Return the [x, y] coordinate for the center point of the cell that contains the specified text.  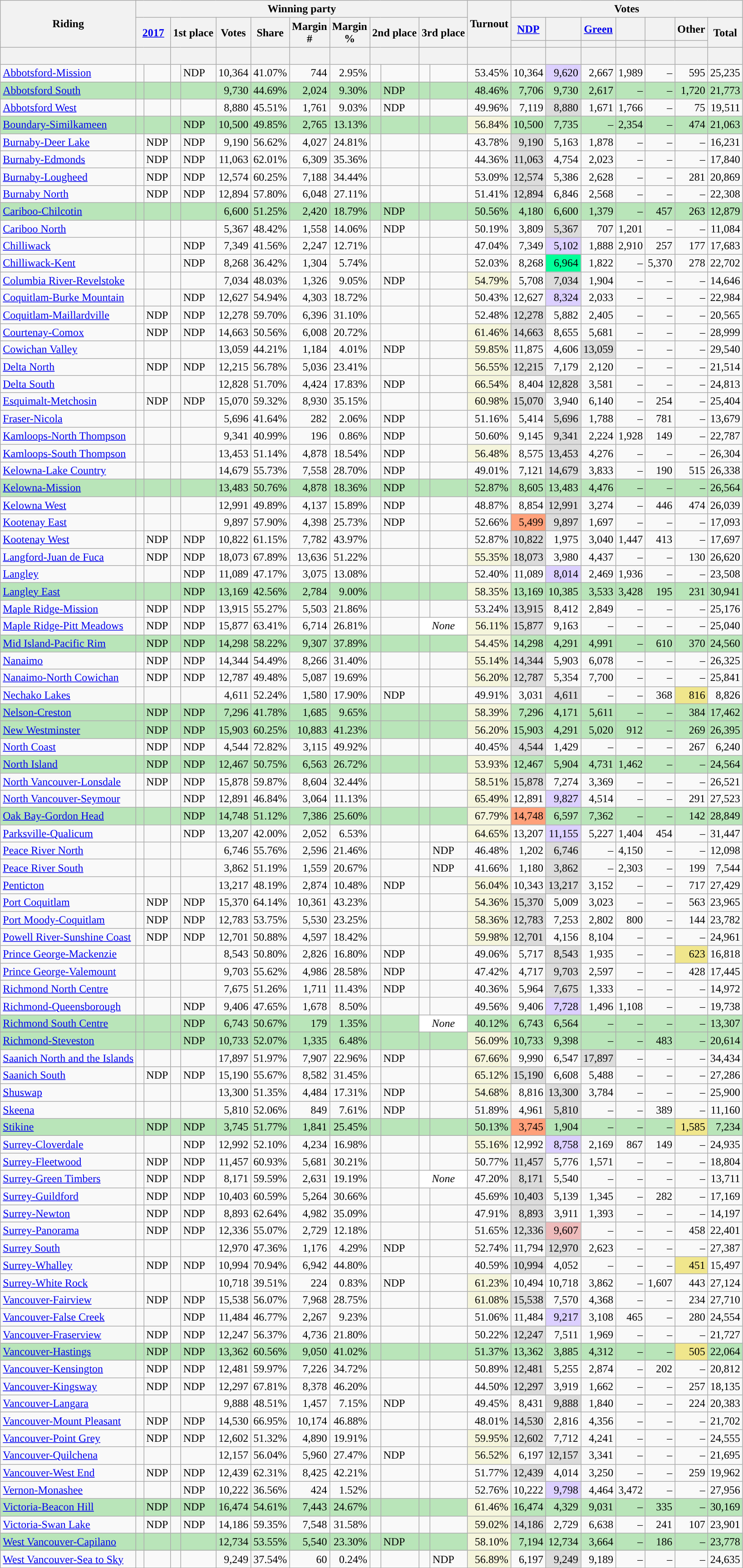
9,798 [564, 1490]
3,064 [310, 799]
50.77% [489, 1162]
41.23% [349, 730]
51.41% [489, 194]
21.80% [349, 1334]
41.02% [349, 1352]
1,326 [310, 281]
35.09% [349, 1213]
4,356 [598, 1421]
55.35% [489, 557]
8,104 [598, 937]
52.07% [271, 1040]
Richmond-Queensborough [68, 1006]
46.84% [271, 799]
3,023 [598, 902]
335 [660, 1507]
428 [691, 971]
1,935 [598, 954]
4,597 [310, 937]
4,150 [631, 851]
37.54% [271, 1559]
10,494 [528, 1282]
51.26% [271, 989]
56.07% [271, 1300]
5,370 [660, 263]
60.93% [271, 1162]
4,171 [564, 712]
4,986 [310, 971]
2,826 [310, 954]
4,484 [310, 1093]
2,420 [310, 211]
23,782 [725, 920]
42.56% [271, 592]
West Vancouver-Sea to Sky [68, 1559]
4,368 [598, 1300]
2,568 [598, 194]
58.10% [489, 1542]
20.72% [349, 332]
281 [691, 177]
49.56% [489, 1006]
42.00% [271, 833]
Coquitlam-Burke Mountain [68, 298]
52.03% [489, 263]
53.93% [489, 764]
61.08% [489, 1300]
67.66% [489, 1058]
1,333 [598, 989]
3,341 [598, 1455]
42.21% [349, 1473]
744 [310, 73]
424 [310, 1490]
7,443 [310, 1507]
41.64% [271, 419]
1,580 [310, 695]
31,447 [725, 833]
465 [631, 1317]
57.80% [271, 194]
43.78% [489, 142]
51.22% [349, 557]
9,163 [564, 626]
8,816 [528, 1093]
9.23% [349, 1317]
2,631 [310, 1179]
64.14% [271, 902]
8,655 [564, 332]
18,804 [725, 1162]
Abbotsford West [68, 108]
5,009 [564, 902]
19.91% [349, 1438]
3,075 [310, 574]
50.22% [489, 1334]
22,702 [725, 263]
67.79% [489, 816]
Total [725, 33]
59.59% [271, 1179]
3rd place [443, 33]
50.75% [271, 764]
Delta North [68, 367]
47.36% [271, 1248]
2,354 [631, 125]
8,431 [528, 1404]
3,115 [310, 747]
24,564 [725, 764]
9,620 [564, 73]
23,965 [725, 902]
25,235 [725, 73]
3,533 [598, 592]
56.09% [489, 1040]
1,176 [310, 1248]
2,816 [564, 1421]
24,555 [725, 1438]
Boundary-Similkameen [68, 125]
North Island [68, 764]
21,695 [725, 1455]
7.61% [349, 1110]
2,784 [310, 592]
2,597 [598, 971]
North Coast [68, 747]
21,727 [725, 1334]
35.15% [349, 401]
1,447 [631, 540]
4,180 [528, 211]
62.31% [271, 1473]
17.31% [349, 1093]
54.79% [489, 281]
483 [660, 1040]
2,303 [631, 868]
3,885 [564, 1352]
5,503 [310, 609]
51.70% [271, 384]
Nechako Lakes [68, 695]
North Vancouver-Lonsdale [68, 781]
18.42% [349, 937]
16,231 [725, 142]
North Vancouver-Seymour [68, 799]
41.07% [271, 73]
186 [660, 1542]
3,031 [528, 695]
4,234 [310, 1144]
47.91% [489, 1213]
West Vancouver-Capilano [68, 1542]
Surrey-White Rock [68, 1282]
17.90% [349, 695]
46.77% [271, 1317]
5,964 [528, 989]
9.00% [349, 592]
11.13% [349, 799]
5,163 [564, 142]
7,119 [528, 108]
55.73% [271, 470]
595 [691, 73]
2,120 [598, 367]
Margin% [349, 33]
53.09% [489, 177]
14,972 [725, 989]
6,309 [310, 159]
Surrey-Cloverdale [68, 1144]
Saanich South [68, 1075]
7,735 [564, 125]
67.89% [271, 557]
1,180 [528, 868]
3,108 [598, 1317]
Kelowna West [68, 505]
55.62% [271, 971]
27.11% [349, 194]
21,514 [725, 367]
22.96% [349, 1058]
11,084 [725, 228]
7,188 [310, 177]
5,717 [528, 954]
1,379 [598, 211]
49.92% [349, 747]
389 [660, 1110]
7,700 [598, 678]
47.04% [489, 246]
58.36% [489, 920]
Coquitlam-Maillardville [68, 315]
56.48% [489, 453]
5,102 [564, 246]
7,548 [310, 1524]
7,234 [725, 1127]
New Westminster [68, 730]
23.30% [349, 1542]
9.03% [349, 108]
53.75% [271, 920]
5,488 [598, 1075]
4,303 [310, 298]
849 [310, 1110]
2,849 [598, 609]
454 [660, 833]
16,818 [725, 954]
7,570 [564, 1300]
368 [660, 695]
50.89% [489, 1369]
8,582 [310, 1075]
2.06% [349, 419]
267 [691, 747]
5,499 [528, 523]
Peace River South [68, 868]
Vancouver-Point Grey [68, 1438]
1,607 [660, 1282]
57.90% [271, 523]
26,521 [725, 781]
56.52% [489, 1455]
14.06% [349, 228]
Kootenay East [68, 523]
11,875 [528, 350]
50.60% [489, 436]
1,841 [310, 1127]
800 [631, 920]
40.12% [489, 1023]
18.36% [349, 488]
49.96% [489, 108]
27,956 [725, 1490]
24,560 [725, 643]
Burnaby North [68, 194]
6,547 [564, 1058]
60.98% [489, 401]
Victoria-Beacon Hill [68, 1507]
Nanaimo-North Cowichan [68, 678]
23,778 [725, 1542]
4,276 [598, 453]
107 [691, 1524]
55.67% [271, 1075]
Burnaby-Lougheed [68, 177]
41.78% [271, 712]
9.65% [349, 712]
44.36% [489, 159]
25,176 [725, 609]
1,720 [691, 90]
58.51% [489, 781]
Kootenay West [68, 540]
8,378 [310, 1386]
1,678 [310, 1006]
6.53% [349, 833]
2,617 [598, 90]
8,605 [528, 488]
8,930 [310, 401]
4,514 [598, 799]
47.17% [271, 574]
16.80% [349, 954]
1,878 [598, 142]
5,087 [310, 678]
1,429 [564, 747]
3,428 [631, 592]
26.72% [349, 764]
48.87% [489, 505]
1.52% [349, 1490]
5,414 [528, 419]
50.88% [271, 937]
48.03% [271, 281]
56.55% [489, 367]
46.48% [489, 851]
Share [271, 33]
51.25% [271, 211]
24.67% [349, 1507]
26,564 [725, 488]
384 [691, 712]
446 [660, 505]
2.95% [349, 73]
7,362 [598, 816]
6,048 [310, 194]
5.74% [349, 263]
2,267 [310, 1317]
36.56% [271, 1490]
64.65% [489, 833]
1,928 [631, 436]
1,697 [598, 523]
3,664 [598, 1542]
41.66% [489, 868]
2,405 [598, 315]
241 [660, 1524]
4,312 [598, 1352]
Victoria-Swan Lake [68, 1524]
49.48% [271, 678]
1,184 [310, 350]
3,040 [598, 540]
49.06% [489, 954]
49.91% [489, 695]
19.69% [349, 678]
Chilliwack [68, 246]
Delta South [68, 384]
1,457 [310, 1404]
263 [691, 211]
4.01% [349, 350]
15,497 [725, 1265]
Richmond North Centre [68, 989]
27,286 [725, 1075]
5,386 [564, 177]
2,052 [310, 833]
54.45% [489, 643]
51.12% [271, 816]
19,962 [725, 1473]
10.48% [349, 885]
21.86% [349, 609]
2,910 [631, 246]
370 [691, 643]
6,964 [564, 263]
6,240 [725, 747]
4,241 [598, 1438]
9,189 [598, 1559]
30.21% [349, 1162]
66.95% [271, 1421]
46.20% [349, 1386]
4,329 [564, 1507]
49.89% [271, 505]
44.80% [349, 1265]
0.83% [349, 1282]
11,155 [564, 833]
Surrey-Fleetwood [68, 1162]
49.01% [489, 470]
41.56% [271, 246]
0.24% [349, 1559]
Surrey-Green Timbers [68, 1179]
60.56% [271, 1352]
34.72% [349, 1369]
Surrey-Newton [68, 1213]
72.82% [271, 747]
21,773 [725, 90]
3,369 [598, 781]
190 [660, 470]
717 [691, 885]
177 [691, 246]
48.46% [489, 90]
Vancouver-Langara [68, 1404]
8,324 [564, 298]
5,020 [598, 730]
51.65% [489, 1231]
4,991 [598, 643]
2,033 [598, 298]
Esquimalt-Metchosin [68, 401]
623 [691, 954]
52.48% [489, 315]
1,761 [310, 108]
867 [631, 1144]
11,160 [725, 1110]
36.42% [271, 263]
62.01% [271, 159]
Shuswap [68, 1093]
5,036 [310, 367]
7,907 [310, 1058]
9,398 [564, 1040]
1,989 [631, 73]
142 [691, 816]
4,424 [310, 384]
3,784 [598, 1093]
Vancouver-Fairview [68, 1300]
Kamloops-North Thompson [68, 436]
61.15% [271, 540]
66.54% [489, 384]
Abbotsford-Mission [68, 73]
21,063 [725, 125]
25.60% [349, 816]
59.35% [271, 1524]
58.35% [489, 592]
4,398 [310, 523]
1st place [193, 33]
48.42% [271, 228]
Cowichan Valley [68, 350]
58.39% [489, 712]
25,900 [725, 1093]
65.12% [489, 1075]
3,274 [598, 505]
17,462 [725, 712]
52.06% [271, 1110]
24,554 [725, 1317]
3,980 [564, 557]
24,635 [725, 1559]
6.48% [349, 1040]
9,607 [564, 1231]
22,787 [725, 436]
4,137 [310, 505]
3,250 [598, 1473]
781 [660, 419]
17,445 [725, 971]
2017 [153, 33]
49.85% [271, 125]
52.40% [489, 574]
5,227 [598, 833]
5,903 [564, 661]
Surrey-Guildford [68, 1196]
12,098 [725, 851]
47.65% [271, 1006]
443 [691, 1282]
1.35% [349, 1023]
20,614 [725, 1040]
2,247 [310, 246]
59.95% [489, 1438]
9,145 [528, 436]
413 [660, 540]
4,731 [598, 764]
54.49% [271, 661]
Maple Ridge-Pitt Meadows [68, 626]
9,217 [564, 1317]
6,714 [310, 626]
4,606 [564, 350]
1,685 [310, 712]
5,255 [564, 1369]
269 [691, 730]
31.10% [349, 315]
3,809 [528, 228]
12.18% [349, 1231]
144 [691, 920]
1,822 [598, 263]
59.85% [489, 350]
Port Moody-Coquitlam [68, 920]
28,999 [725, 332]
6,140 [598, 401]
9,031 [598, 1507]
195 [660, 592]
5,708 [528, 281]
1,585 [691, 1127]
51.35% [271, 1093]
505 [691, 1352]
17,093 [725, 523]
Riding [68, 24]
1,335 [310, 1040]
Other [691, 29]
23.41% [349, 367]
10,343 [528, 885]
59.02% [489, 1524]
14,646 [725, 281]
28.70% [349, 470]
13,711 [725, 1179]
6,564 [564, 1023]
Mid Island-Pacific Rim [68, 643]
62.64% [271, 1213]
19,738 [725, 1006]
19,511 [725, 108]
40.45% [489, 747]
40.99% [271, 436]
3,472 [631, 1490]
20,383 [725, 1404]
3,919 [564, 1386]
3,833 [598, 470]
7,194 [528, 1542]
291 [691, 799]
24,813 [725, 384]
202 [660, 1369]
22,064 [725, 1352]
1,888 [598, 246]
1,462 [631, 764]
5,354 [564, 678]
3,911 [564, 1213]
5,530 [310, 920]
5,611 [598, 712]
51.06% [489, 1317]
26,304 [725, 453]
30,169 [725, 1507]
1,936 [631, 574]
6,396 [310, 315]
9.05% [349, 281]
9.30% [349, 90]
55.14% [489, 661]
9,050 [310, 1352]
54.61% [271, 1507]
52.74% [489, 1248]
23,901 [725, 1524]
59.97% [271, 1369]
234 [691, 1300]
1,711 [310, 989]
53.45% [489, 73]
4,890 [310, 1438]
1,975 [564, 540]
Abbotsford South [68, 90]
55.07% [271, 1231]
59.32% [271, 401]
2nd place [394, 33]
51.19% [271, 868]
Langley East [68, 592]
39.51% [271, 1282]
56.89% [489, 1559]
Vancouver-Kensington [68, 1369]
50.80% [271, 954]
51.32% [271, 1438]
1,393 [598, 1213]
Vancouver-False Creek [68, 1317]
Margin# [310, 33]
Parksville-Qualicum [68, 833]
Surrey-Whalley [68, 1265]
7,121 [528, 470]
1,404 [631, 833]
4,961 [528, 1110]
2,169 [598, 1144]
6,563 [310, 764]
1,571 [598, 1162]
24,935 [725, 1144]
28.75% [349, 1300]
179 [310, 1023]
Langford-Juan de Fuca [68, 557]
54.94% [271, 298]
5,960 [310, 1455]
7,728 [564, 1006]
26,039 [725, 505]
20,565 [725, 315]
515 [691, 470]
1,766 [631, 108]
27,710 [725, 1300]
4,717 [528, 971]
15.89% [349, 505]
56.62% [271, 142]
10,361 [310, 902]
Green [598, 29]
51.37% [489, 1352]
7,558 [310, 470]
Vancouver-Hastings [68, 1352]
25,841 [725, 678]
21,702 [725, 1421]
25.73% [349, 523]
Fraser-Nicola [68, 419]
7,712 [564, 1438]
51.16% [489, 419]
13.08% [349, 574]
23,508 [725, 574]
5,139 [564, 1196]
48.51% [271, 1404]
24.81% [349, 142]
59.87% [271, 781]
199 [691, 868]
1,558 [310, 228]
1,202 [528, 851]
196 [310, 436]
Prince George-Valemount [68, 971]
60.59% [271, 1196]
4,052 [564, 1265]
17,840 [725, 159]
Langley [68, 574]
46.88% [349, 1421]
67.81% [271, 1386]
Courtenay-Comox [68, 332]
6,942 [310, 1265]
2,224 [598, 436]
49.45% [489, 1404]
2,628 [598, 177]
6,608 [564, 1075]
2,024 [310, 90]
29,540 [725, 350]
2,802 [598, 920]
59.98% [489, 937]
65.49% [489, 799]
Prince George-Mackenzie [68, 954]
Port Coquitlam [68, 902]
8,014 [564, 574]
Skeena [68, 1110]
43.97% [349, 540]
9,307 [310, 643]
7.15% [349, 1404]
8,854 [528, 505]
4,156 [564, 937]
Oak Bay-Gordon Head [68, 816]
7,179 [564, 367]
Vancouver-Quilchena [68, 1455]
31.45% [349, 1075]
18.54% [349, 453]
26,620 [725, 557]
1,304 [310, 263]
280 [691, 1317]
40.59% [489, 1265]
11.43% [349, 989]
8,425 [310, 1473]
48.19% [271, 885]
8,412 [564, 609]
53.55% [271, 1542]
610 [660, 643]
22,401 [725, 1231]
0.86% [349, 436]
13,636 [310, 557]
Columbia River-Revelstoke [68, 281]
18.79% [349, 211]
6,597 [564, 816]
17.83% [349, 384]
4,982 [310, 1213]
Kelowna-Mission [68, 488]
Vancouver-Fraserview [68, 1334]
1,840 [598, 1404]
1,662 [598, 1386]
12,879 [725, 211]
8,758 [564, 1144]
4,476 [598, 488]
10,385 [564, 592]
56.84% [489, 125]
44.50% [489, 1386]
50.13% [489, 1127]
34,434 [725, 1058]
Kamloops-South Thompson [68, 453]
Burnaby-Edmonds [68, 159]
18.72% [349, 298]
8.50% [349, 1006]
55.27% [271, 609]
50.67% [271, 1023]
1,671 [598, 108]
14,197 [725, 1213]
52.10% [271, 1144]
27.47% [349, 1455]
1,108 [631, 1006]
4.29% [349, 1248]
2,765 [310, 125]
259 [691, 1473]
8,575 [528, 453]
75 [691, 108]
6,078 [598, 661]
52.66% [489, 523]
4,437 [598, 557]
20,869 [725, 177]
6,846 [564, 194]
6,638 [598, 1524]
Nelson-Creston [68, 712]
27,124 [725, 1282]
13,679 [725, 419]
4,464 [598, 1490]
8,826 [725, 695]
457 [660, 211]
40.36% [489, 989]
54.68% [489, 1093]
4,754 [564, 159]
10,883 [310, 730]
9,990 [528, 1058]
24,961 [725, 937]
22,308 [725, 194]
1,496 [598, 1006]
55.76% [271, 851]
12.71% [349, 246]
2,667 [598, 73]
8,404 [528, 384]
Stikine [68, 1127]
32.44% [349, 781]
50.19% [489, 228]
Surrey-Panorama [68, 1231]
Surrey South [68, 1248]
60 [310, 1559]
Saanich North and the Islands [68, 1058]
278 [691, 263]
10,174 [310, 1421]
Cariboo North [68, 228]
Chilliwack-Kent [68, 263]
563 [691, 902]
30.66% [349, 1196]
9,827 [564, 799]
6,008 [310, 332]
Burnaby-Deer Lake [68, 142]
Peace River North [68, 851]
5,264 [310, 1196]
28,849 [725, 816]
2,623 [598, 1248]
58.22% [271, 643]
7,386 [310, 816]
25,040 [725, 626]
56.78% [271, 367]
1,201 [631, 228]
130 [691, 557]
31.58% [349, 1524]
19.19% [349, 1179]
231 [691, 592]
13.13% [349, 125]
70.94% [271, 1265]
Vancouver-Mount Pleasant [68, 1421]
Kelowna-Lake Country [68, 470]
Cariboo-Chilcotin [68, 211]
52.24% [271, 695]
Turnout [489, 24]
27,523 [725, 799]
30,941 [725, 592]
56.37% [271, 1334]
Vernon-Monashee [68, 1490]
912 [631, 730]
45.51% [271, 108]
7,782 [310, 540]
1,345 [598, 1196]
25.45% [349, 1127]
254 [660, 401]
34.44% [349, 177]
2,596 [310, 851]
4,014 [564, 1473]
458 [691, 1231]
23.25% [349, 920]
51.14% [271, 453]
Maple Ridge-Mission [68, 609]
26,325 [725, 661]
59.70% [271, 315]
816 [691, 695]
27,387 [725, 1248]
7,226 [310, 1369]
45.69% [489, 1196]
56.11% [489, 626]
11,794 [528, 1248]
Powell River-Sunshine Coast [68, 937]
21.46% [349, 851]
18,135 [725, 1386]
44.69% [271, 90]
2,023 [598, 159]
Richmond-Steveston [68, 1040]
27,429 [725, 885]
63.41% [271, 626]
54.36% [489, 902]
7,968 [310, 1300]
43.23% [349, 902]
5,882 [564, 315]
20,812 [725, 1369]
4,027 [310, 142]
7,511 [564, 1334]
22,984 [725, 298]
3,152 [598, 885]
28.58% [349, 971]
44.21% [271, 350]
5,776 [564, 1162]
Nanaimo [68, 661]
26,338 [725, 470]
26,395 [725, 730]
51.97% [271, 1058]
Vancouver-Kingsway [68, 1386]
37.89% [349, 643]
35.36% [349, 159]
Richmond South Centre [68, 1023]
Penticton [68, 885]
5,904 [564, 764]
61.23% [489, 1282]
451 [691, 1265]
1,559 [310, 868]
53.24% [489, 609]
50.43% [489, 298]
13,307 [725, 1023]
20.67% [349, 868]
17,697 [725, 540]
31.40% [349, 661]
17,169 [725, 1196]
16.98% [349, 1144]
8,604 [310, 781]
25,404 [725, 401]
7,253 [564, 920]
1,969 [598, 1334]
3,581 [598, 384]
2,469 [598, 574]
47.20% [489, 1179]
1,788 [598, 419]
4,736 [310, 1334]
52.76% [489, 1490]
Vancouver-West End [68, 1473]
51.89% [489, 1110]
50.76% [271, 488]
7,706 [528, 90]
7,274 [564, 781]
Winning party [302, 9]
8,266 [310, 661]
47.42% [489, 971]
55.16% [489, 1144]
707 [598, 228]
17,683 [725, 246]
3,940 [564, 401]
7,544 [725, 868]
48.01% [489, 1421]
26.81% [349, 626]
